Return (x, y) of the center of cell containing provided text 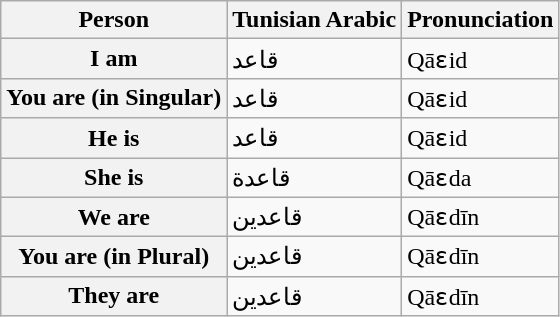
She is (114, 178)
I am (114, 59)
Tunisian Arabic (314, 20)
You are (in Singular) (114, 98)
Person (114, 20)
They are (114, 296)
We are (114, 217)
Qāɛda (480, 178)
He is (114, 138)
You are (in Plural) (114, 257)
قاعدة (314, 178)
Pronunciation (480, 20)
